Locate the cell with the specified text and output its [x, y] center coordinate. 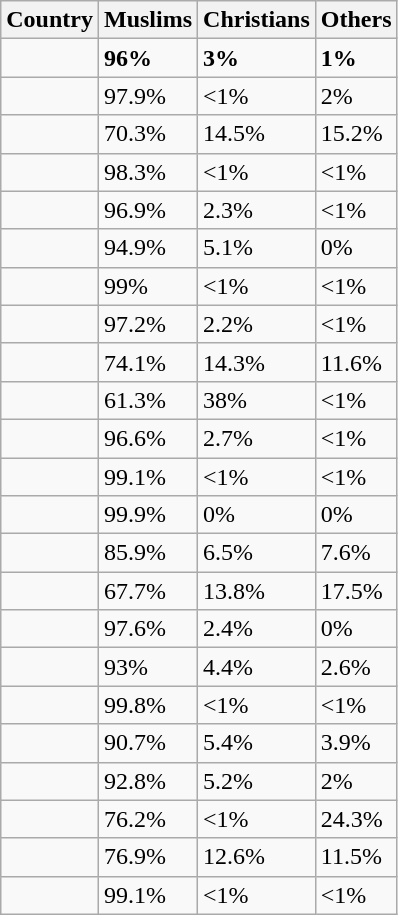
11.6% [356, 362]
2.3% [257, 210]
38% [257, 400]
2.6% [356, 667]
94.9% [148, 248]
17.5% [356, 591]
98.3% [148, 172]
Others [356, 20]
2.7% [257, 438]
85.9% [148, 553]
99% [148, 286]
5.2% [257, 781]
93% [148, 667]
15.2% [356, 134]
1% [356, 58]
3% [257, 58]
67.7% [148, 591]
99.9% [148, 515]
97.6% [148, 629]
14.5% [257, 134]
7.6% [356, 553]
2.2% [257, 324]
97.2% [148, 324]
96.9% [148, 210]
99.8% [148, 705]
96.6% [148, 438]
3.9% [356, 743]
90.7% [148, 743]
13.8% [257, 591]
5.1% [257, 248]
Muslims [148, 20]
Country [50, 20]
76.2% [148, 819]
70.3% [148, 134]
2.4% [257, 629]
14.3% [257, 362]
76.9% [148, 857]
Christians [257, 20]
96% [148, 58]
24.3% [356, 819]
11.5% [356, 857]
97.9% [148, 96]
92.8% [148, 781]
12.6% [257, 857]
5.4% [257, 743]
61.3% [148, 400]
6.5% [257, 553]
74.1% [148, 362]
4.4% [257, 667]
